Identify which cell holds the provided text, then report its (X, Y) central coordinate. 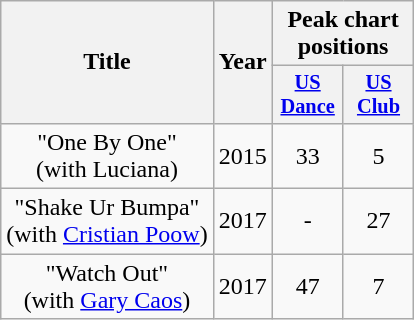
2015 (242, 156)
USDance (308, 95)
33 (308, 156)
"One By One"(with Luciana) (107, 156)
USClub (378, 95)
7 (378, 286)
Peak chart positions (343, 34)
47 (308, 286)
27 (378, 222)
"Watch Out"(with Gary Caos) (107, 286)
- (308, 222)
5 (378, 156)
"Shake Ur Bumpa"(with Cristian Poow) (107, 222)
Title (107, 62)
Year (242, 62)
